Find where the given text appears and provide that cell's center as [x, y] coordinate. 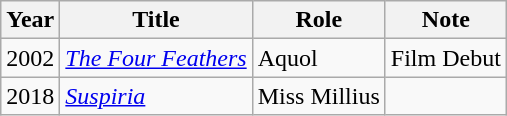
Year [30, 20]
Aquol [318, 58]
Title [156, 20]
Film Debut [446, 58]
Role [318, 20]
Suspiria [156, 96]
Miss Millius [318, 96]
Note [446, 20]
The Four Feathers [156, 58]
2018 [30, 96]
2002 [30, 58]
